Detect which cell encompasses the target text, then output its (x, y) center coordinate. 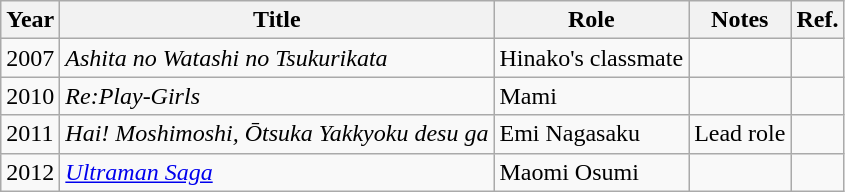
Mami (592, 96)
Ultraman Saga (277, 172)
Emi Nagasaku (592, 134)
Ashita no Watashi no Tsukurikata (277, 58)
2011 (30, 134)
Role (592, 20)
Re:Play-Girls (277, 96)
2012 (30, 172)
Hinako's classmate (592, 58)
Maomi Osumi (592, 172)
Hai! Moshimoshi, Ōtsuka Yakkyoku desu ga (277, 134)
Ref. (818, 20)
Year (30, 20)
2010 (30, 96)
Title (277, 20)
Lead role (740, 134)
2007 (30, 58)
Notes (740, 20)
